Search for the cell housing the specified text and yield its (X, Y) center coordinate. 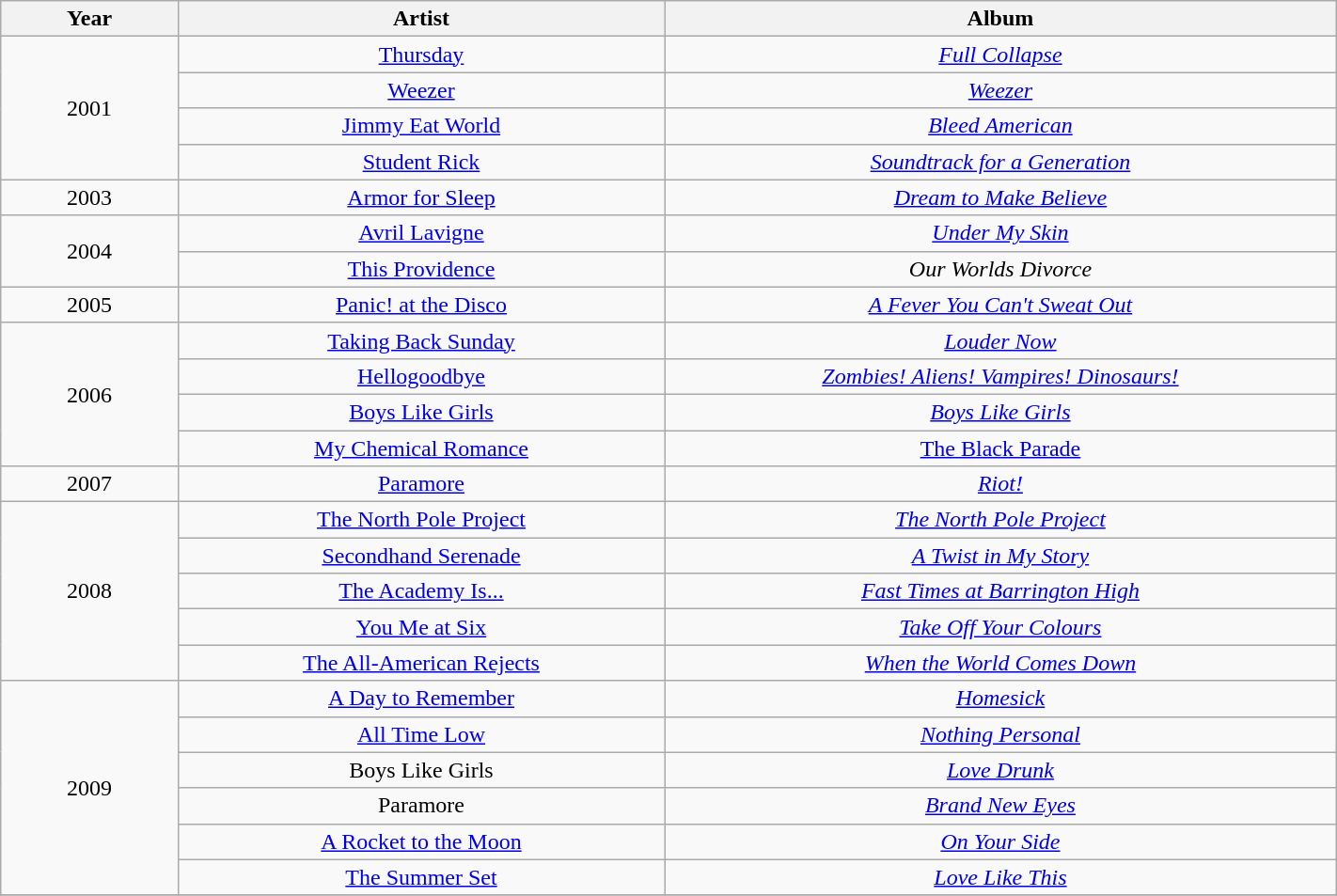
All Time Low (421, 734)
2004 (90, 251)
Love Drunk (1000, 770)
This Providence (421, 269)
Secondhand Serenade (421, 556)
The Black Parade (1000, 448)
Homesick (1000, 699)
Full Collapse (1000, 55)
A Day to Remember (421, 699)
The Summer Set (421, 877)
Jimmy Eat World (421, 126)
Album (1000, 19)
2006 (90, 394)
Dream to Make Believe (1000, 197)
A Rocket to the Moon (421, 841)
Zombies! Aliens! Vampires! Dinosaurs! (1000, 376)
Taking Back Sunday (421, 340)
The All-American Rejects (421, 663)
Love Like This (1000, 877)
2008 (90, 591)
Bleed American (1000, 126)
Riot! (1000, 484)
A Fever You Can't Sweat Out (1000, 305)
Take Off Your Colours (1000, 627)
2005 (90, 305)
Under My Skin (1000, 233)
2001 (90, 108)
Armor for Sleep (421, 197)
Soundtrack for a Generation (1000, 162)
Hellogoodbye (421, 376)
Nothing Personal (1000, 734)
Avril Lavigne (421, 233)
2009 (90, 788)
Louder Now (1000, 340)
On Your Side (1000, 841)
You Me at Six (421, 627)
My Chemical Romance (421, 448)
Thursday (421, 55)
When the World Comes Down (1000, 663)
2003 (90, 197)
Fast Times at Barrington High (1000, 591)
Year (90, 19)
The Academy Is... (421, 591)
Brand New Eyes (1000, 806)
Panic! at the Disco (421, 305)
Student Rick (421, 162)
Our Worlds Divorce (1000, 269)
A Twist in My Story (1000, 556)
2007 (90, 484)
Artist (421, 19)
